Return [X, Y] of the center of cell containing provided text 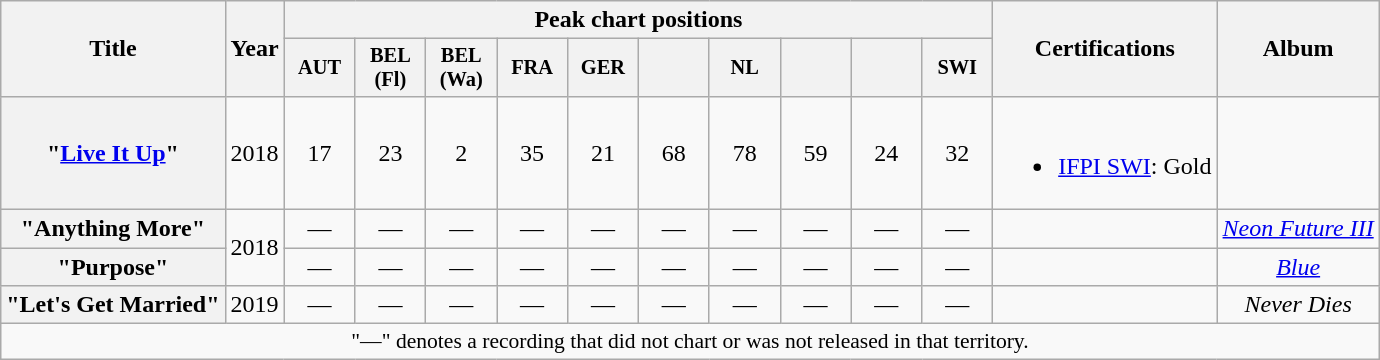
BEL(Wa) [462, 68]
21 [604, 152]
GER [604, 68]
Blue [1298, 267]
"—" denotes a recording that did not chart or was not released in that territory. [690, 342]
2019 [254, 305]
IFPI SWI: Gold [1105, 152]
Year [254, 49]
Album [1298, 49]
BEL(Fl) [390, 68]
23 [390, 152]
2 [462, 152]
AUT [320, 68]
"Anything More" [113, 229]
NL [744, 68]
Title [113, 49]
Certifications [1105, 49]
Never Dies [1298, 305]
SWI [958, 68]
59 [816, 152]
24 [886, 152]
"Live It Up" [113, 152]
68 [674, 152]
35 [532, 152]
Peak chart positions [638, 20]
78 [744, 152]
"Let's Get Married" [113, 305]
FRA [532, 68]
17 [320, 152]
Neon Future III [1298, 229]
"Purpose" [113, 267]
32 [958, 152]
